Locate the cell with the specified text and output its (X, Y) center coordinate. 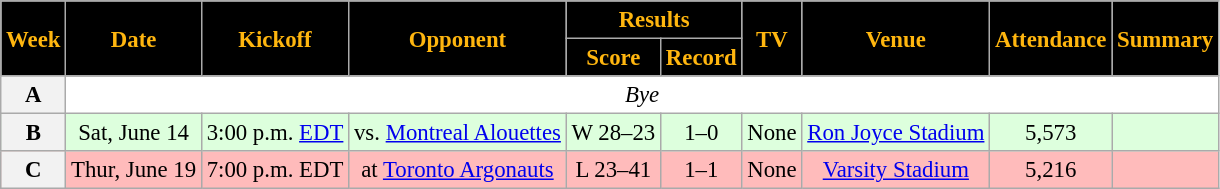
vs. Montreal Alouettes (458, 133)
Results (654, 20)
Kickoff (274, 38)
Ron Joyce Stadium (896, 133)
3:00 p.m. EDT (274, 133)
Summary (1166, 38)
at Toronto Argonauts (458, 170)
Opponent (458, 38)
7:00 p.m. EDT (274, 170)
A (34, 95)
Score (613, 58)
Attendance (1051, 38)
Sat, June 14 (134, 133)
Date (134, 38)
Week (34, 38)
TV (772, 38)
1–1 (702, 170)
B (34, 133)
Thur, June 19 (134, 170)
Record (702, 58)
L 23–41 (613, 170)
Bye (642, 95)
W 28–23 (613, 133)
C (34, 170)
Venue (896, 38)
5,216 (1051, 170)
1–0 (702, 133)
5,573 (1051, 133)
Varsity Stadium (896, 170)
